Identify which cell holds the provided text, then report its (x, y) central coordinate. 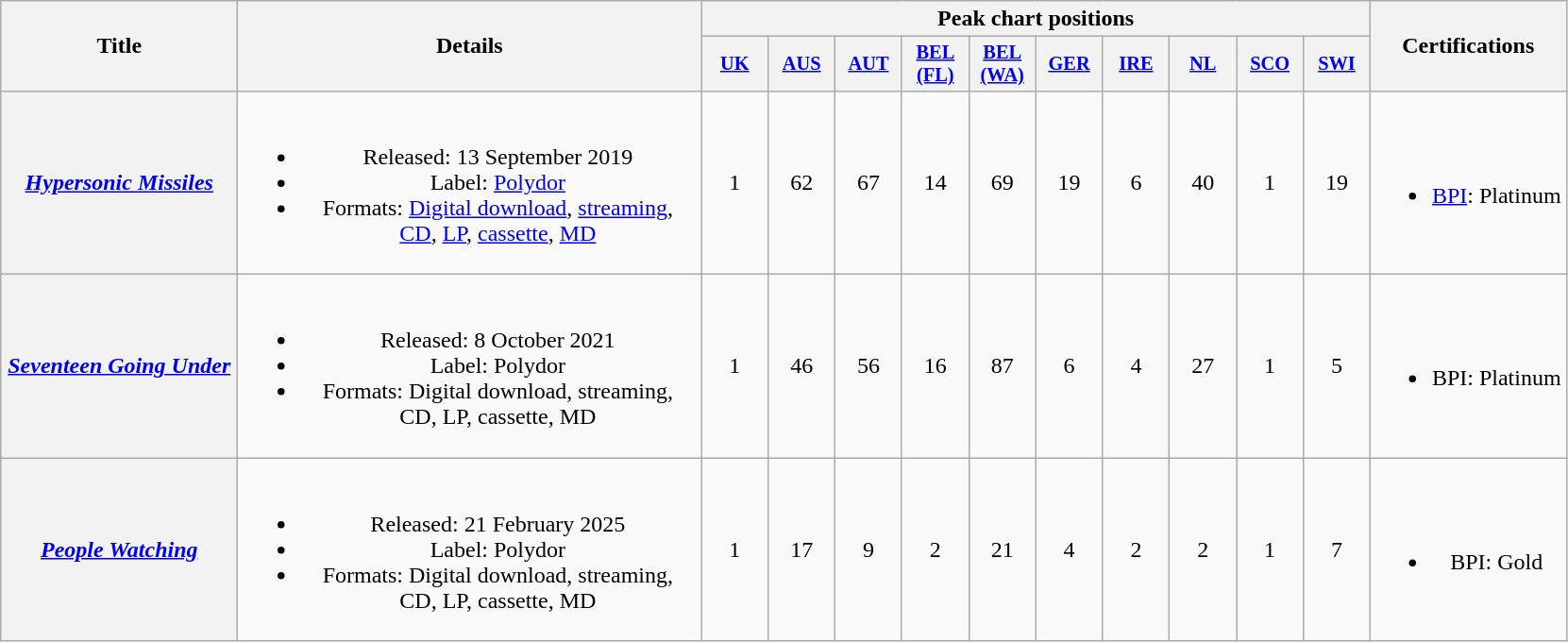
IRE (1137, 64)
Released: 8 October 2021Label: PolydorFormats: Digital download, streaming,CD, LP, cassette, MD (470, 366)
BEL(FL) (935, 64)
27 (1203, 366)
Peak chart positions (1037, 19)
62 (802, 182)
NL (1203, 64)
9 (868, 549)
UK (734, 64)
People Watching (119, 549)
BEL(WA) (1003, 64)
56 (868, 366)
Title (119, 46)
AUT (868, 64)
Seventeen Going Under (119, 366)
67 (868, 182)
BPI: Gold (1468, 549)
69 (1003, 182)
GER (1069, 64)
40 (1203, 182)
Certifications (1468, 46)
Released: 21 February 2025Label: PolydorFormats: Digital download, streaming,CD, LP, cassette, MD (470, 549)
Released: 13 September 2019Label: PolydorFormats: Digital download, streaming,CD, LP, cassette, MD (470, 182)
16 (935, 366)
5 (1337, 366)
21 (1003, 549)
87 (1003, 366)
AUS (802, 64)
SCO (1271, 64)
Details (470, 46)
14 (935, 182)
17 (802, 549)
7 (1337, 549)
46 (802, 366)
SWI (1337, 64)
Hypersonic Missiles (119, 182)
